Identify which cell holds the provided text, then report its (X, Y) central coordinate. 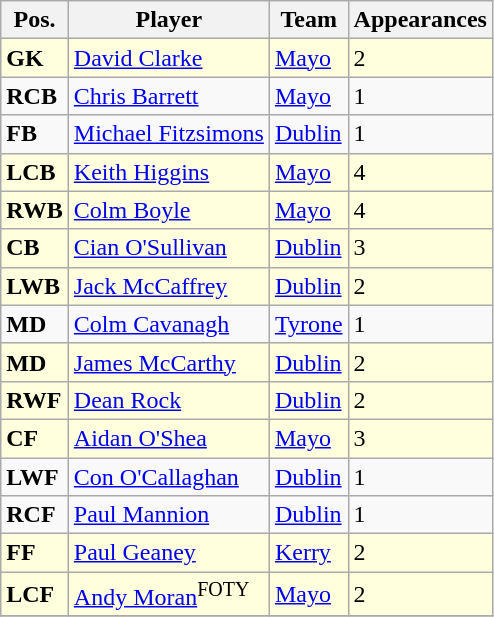
CB (35, 248)
Cian O'Sullivan (168, 248)
Dean Rock (168, 400)
RWF (35, 400)
RCF (35, 515)
Jack McCaffrey (168, 286)
Tyrone (308, 324)
James McCarthy (168, 362)
CF (35, 438)
Team (308, 20)
Michael Fitzsimons (168, 134)
Kerry (308, 553)
Appearances (420, 20)
Paul Geaney (168, 553)
David Clarke (168, 58)
RCB (35, 96)
GK (35, 58)
Andy MoranFOTY (168, 594)
Chris Barrett (168, 96)
Paul Mannion (168, 515)
Pos. (35, 20)
RWB (35, 210)
LCF (35, 594)
FB (35, 134)
FF (35, 553)
Keith Higgins (168, 172)
LWB (35, 286)
Con O'Callaghan (168, 477)
Colm Boyle (168, 210)
LWF (35, 477)
LCB (35, 172)
Player (168, 20)
Colm Cavanagh (168, 324)
Aidan O'Shea (168, 438)
